For the text-containing cell, return its midpoint in (x, y) coordinate format. 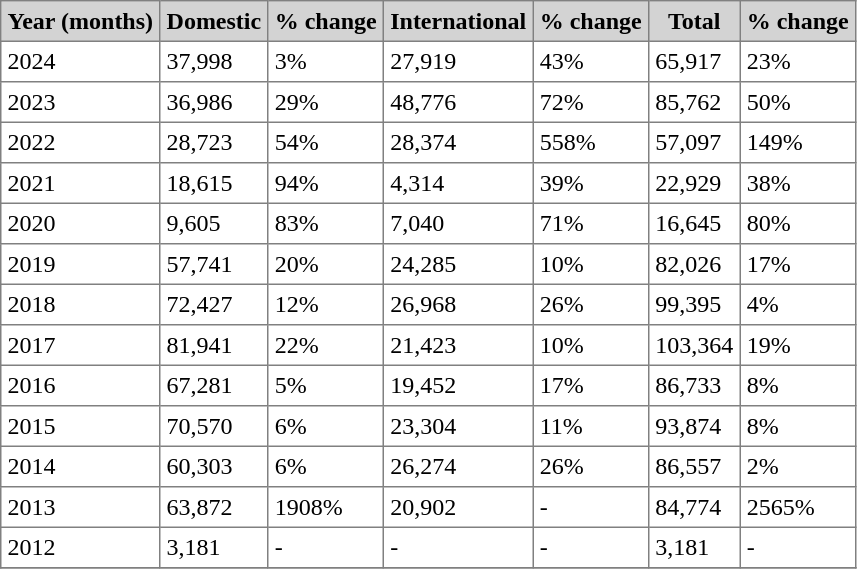
2015 (80, 426)
4% (798, 304)
2565% (798, 507)
94% (326, 183)
86,733 (694, 385)
70,570 (214, 426)
43% (591, 61)
2% (798, 466)
29% (326, 102)
Year (months) (80, 21)
19% (798, 345)
86,557 (694, 466)
93,874 (694, 426)
23% (798, 61)
2020 (80, 223)
80% (798, 223)
International (458, 21)
54% (326, 142)
26,968 (458, 304)
2014 (80, 466)
85,762 (694, 102)
67,281 (214, 385)
37,998 (214, 61)
23,304 (458, 426)
149% (798, 142)
16,645 (694, 223)
2013 (80, 507)
72,427 (214, 304)
22% (326, 345)
84,774 (694, 507)
28,374 (458, 142)
22,929 (694, 183)
82,026 (694, 264)
103,364 (694, 345)
20% (326, 264)
99,395 (694, 304)
2022 (80, 142)
27,919 (458, 61)
2017 (80, 345)
2023 (80, 102)
28,723 (214, 142)
65,917 (694, 61)
18,615 (214, 183)
48,776 (458, 102)
39% (591, 183)
2021 (80, 183)
50% (798, 102)
38% (798, 183)
24,285 (458, 264)
26,274 (458, 466)
36,986 (214, 102)
2019 (80, 264)
21,423 (458, 345)
11% (591, 426)
57,741 (214, 264)
1908% (326, 507)
81,941 (214, 345)
7,040 (458, 223)
558% (591, 142)
83% (326, 223)
9,605 (214, 223)
19,452 (458, 385)
2024 (80, 61)
3% (326, 61)
2018 (80, 304)
5% (326, 385)
4,314 (458, 183)
71% (591, 223)
72% (591, 102)
2016 (80, 385)
Domestic (214, 21)
63,872 (214, 507)
Total (694, 21)
57,097 (694, 142)
20,902 (458, 507)
12% (326, 304)
60,303 (214, 466)
2012 (80, 547)
